Determine the (x, y) coordinate at the center of the cell enclosing the given text.  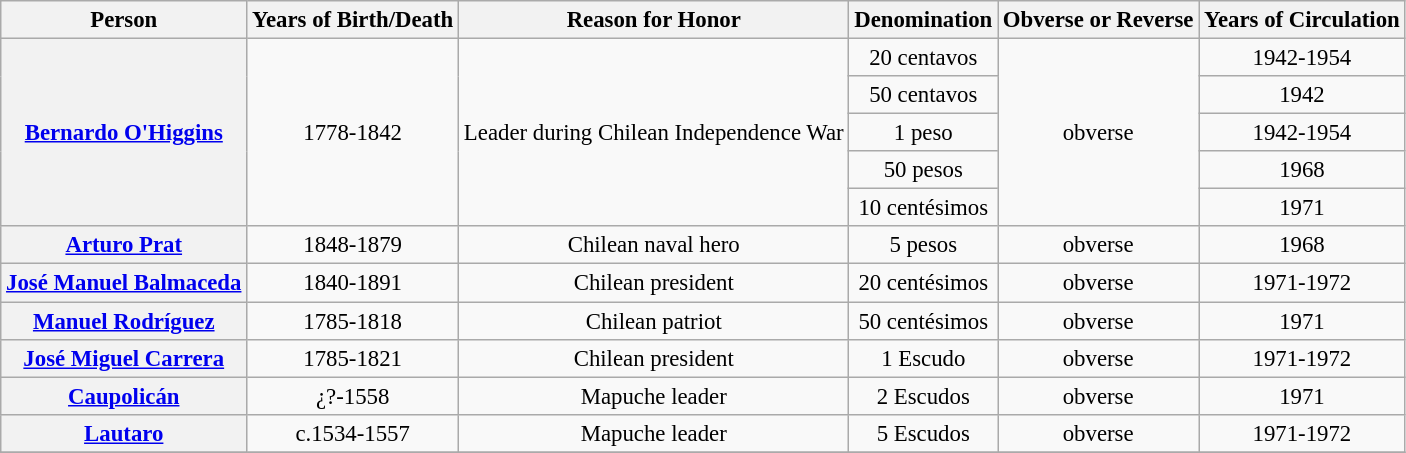
Leader during Chilean Independence War (654, 133)
Person (124, 20)
Years of Birth/Death (353, 20)
1 Escudo (924, 358)
1848-1879 (353, 245)
50 pesos (924, 170)
Obverse or Reverse (1098, 20)
Reason for Honor (654, 20)
José Miguel Carrera (124, 358)
5 pesos (924, 245)
1840-1891 (353, 283)
Chilean patriot (654, 321)
1785-1818 (353, 321)
1785-1821 (353, 358)
5 Escudos (924, 433)
José Manuel Balmaceda (124, 283)
Years of Circulation (1302, 20)
Bernardo O'Higgins (124, 133)
1942 (1302, 95)
Caupolicán (124, 396)
c.1534-1557 (353, 433)
Lautaro (124, 433)
Manuel Rodríguez (124, 321)
Arturo Prat (124, 245)
10 centésimos (924, 208)
Chilean naval hero (654, 245)
1 peso (924, 133)
¿?-1558 (353, 396)
20 centavos (924, 58)
Denomination (924, 20)
50 centavos (924, 95)
1778-1842 (353, 133)
20 centésimos (924, 283)
2 Escudos (924, 396)
50 centésimos (924, 321)
